Determine the [X, Y] coordinate at the center of the cell enclosing the given text.  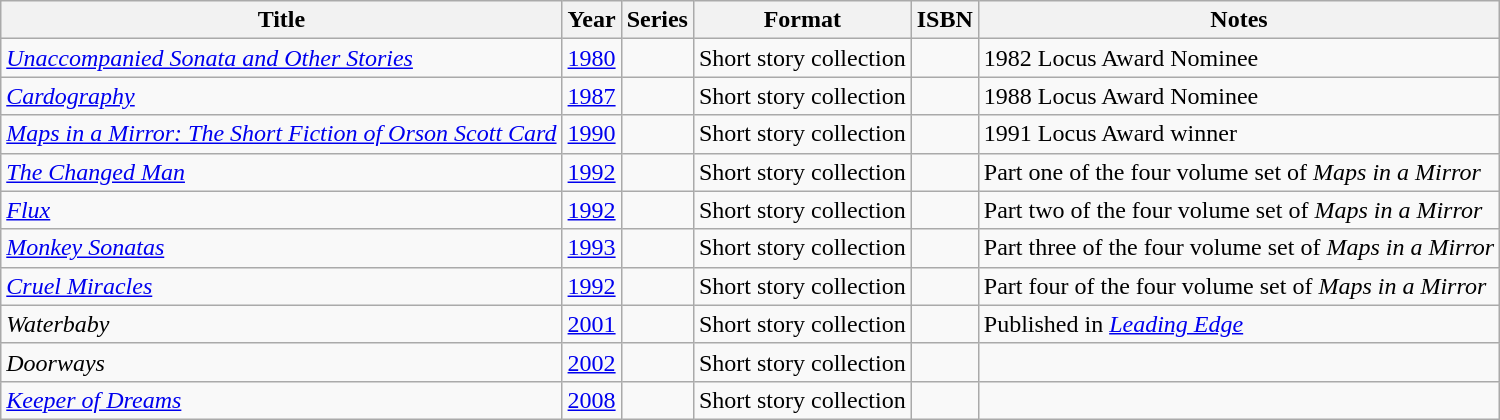
Cruel Miracles [282, 286]
Waterbaby [282, 324]
1993 [592, 248]
2008 [592, 400]
Part three of the four volume set of Maps in a Mirror [1238, 248]
1980 [592, 58]
Cardography [282, 96]
1982 Locus Award Nominee [1238, 58]
Monkey Sonatas [282, 248]
Published in Leading Edge [1238, 324]
Keeper of Dreams [282, 400]
Notes [1238, 20]
Title [282, 20]
Flux [282, 210]
1988 Locus Award Nominee [1238, 96]
1991 Locus Award winner [1238, 134]
1987 [592, 96]
Year [592, 20]
Part four of the four volume set of Maps in a Mirror [1238, 286]
Maps in a Mirror: The Short Fiction of Orson Scott Card [282, 134]
Unaccompanied Sonata and Other Stories [282, 58]
Format [802, 20]
1990 [592, 134]
2001 [592, 324]
Series [657, 20]
The Changed Man [282, 172]
2002 [592, 362]
Part two of the four volume set of Maps in a Mirror [1238, 210]
ISBN [944, 20]
Doorways [282, 362]
Part one of the four volume set of Maps in a Mirror [1238, 172]
